Scan for the cell matching the given text and deliver its [x, y] coordinate at center. 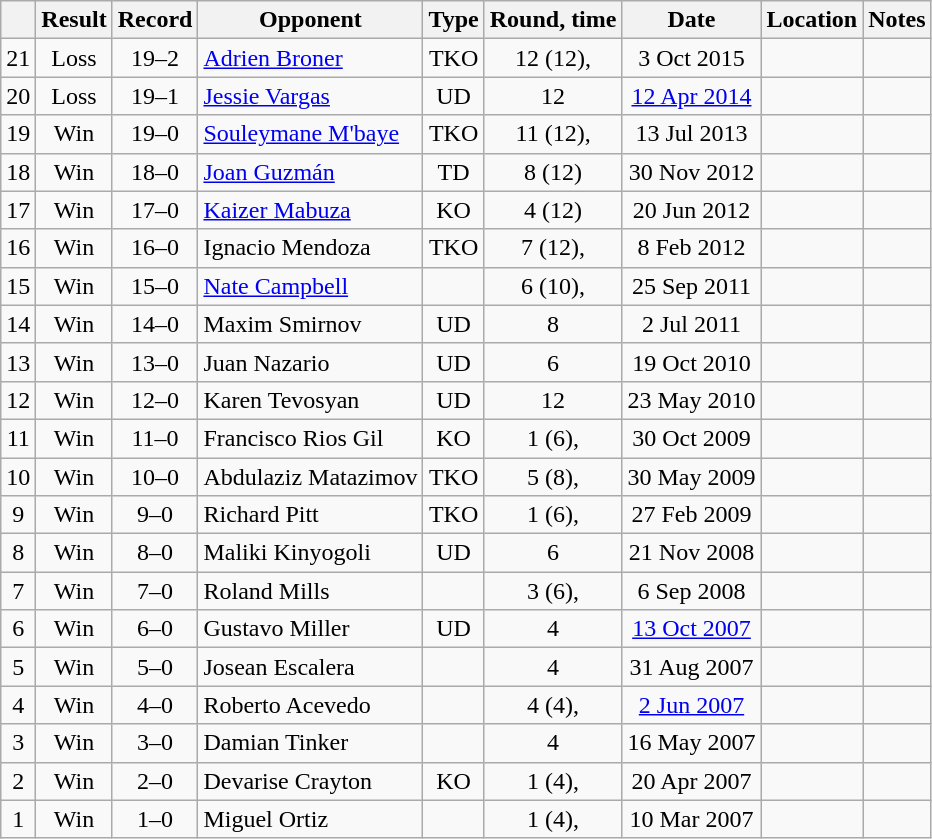
Damian Tinker [310, 743]
Maliki Kinyogoli [310, 553]
Ignacio Mendoza [310, 248]
6 (10), [553, 286]
4 (4), [553, 705]
19–1 [155, 96]
3 Oct 2015 [692, 58]
7–0 [155, 591]
30 Nov 2012 [692, 172]
2–0 [155, 781]
20 Apr 2007 [692, 781]
16 May 2007 [692, 743]
Abdulaziz Matazimov [310, 477]
Roberto Acevedo [310, 705]
27 Feb 2009 [692, 515]
7 (12), [553, 248]
1 [18, 819]
Juan Nazario [310, 362]
Type [454, 20]
Miguel Ortiz [310, 819]
13–0 [155, 362]
13 Oct 2007 [692, 629]
5–0 [155, 667]
Souleymane M'baye [310, 134]
18–0 [155, 172]
10 Mar 2007 [692, 819]
Location [812, 20]
8–0 [155, 553]
12–0 [155, 400]
10 [18, 477]
Devarise Crayton [310, 781]
18 [18, 172]
Roland Mills [310, 591]
Notes [897, 20]
19 [18, 134]
2 [18, 781]
21 [18, 58]
19–0 [155, 134]
Gustavo Miller [310, 629]
Kaizer Mabuza [310, 210]
21 Nov 2008 [692, 553]
5 (8), [553, 477]
13 [18, 362]
Francisco Rios Gil [310, 438]
19 Oct 2010 [692, 362]
13 Jul 2013 [692, 134]
Joan Guzmán [310, 172]
12 Apr 2014 [692, 96]
8 Feb 2012 [692, 248]
Result [74, 20]
Adrien Broner [310, 58]
2 Jul 2011 [692, 324]
17 [18, 210]
Record [155, 20]
19–2 [155, 58]
7 [18, 591]
3–0 [155, 743]
23 May 2010 [692, 400]
9–0 [155, 515]
Richard Pitt [310, 515]
31 Aug 2007 [692, 667]
3 (6), [553, 591]
Opponent [310, 20]
11–0 [155, 438]
16 [18, 248]
Date [692, 20]
30 Oct 2009 [692, 438]
9 [18, 515]
16–0 [155, 248]
15 [18, 286]
15–0 [155, 286]
17–0 [155, 210]
20 [18, 96]
20 Jun 2012 [692, 210]
2 Jun 2007 [692, 705]
Karen Tevosyan [310, 400]
6–0 [155, 629]
10–0 [155, 477]
4 (12) [553, 210]
6 Sep 2008 [692, 591]
Jessie Vargas [310, 96]
Nate Campbell [310, 286]
1–0 [155, 819]
Round, time [553, 20]
4–0 [155, 705]
Josean Escalera [310, 667]
12 (12), [553, 58]
25 Sep 2011 [692, 286]
3 [18, 743]
Maxim Smirnov [310, 324]
11 (12), [553, 134]
14 [18, 324]
5 [18, 667]
14–0 [155, 324]
11 [18, 438]
8 (12) [553, 172]
30 May 2009 [692, 477]
TD [454, 172]
